From the cell containing the given text, extract its center point as [x, y] coordinate. 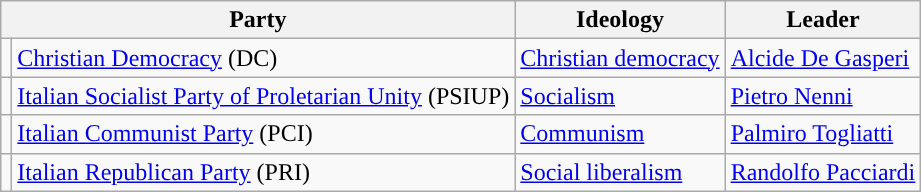
Italian Communist Party (PCI) [264, 134]
Communism [620, 134]
Christian democracy [620, 58]
Ideology [620, 20]
Italian Socialist Party of Proletarian Unity (PSIUP) [264, 96]
Leader [823, 20]
Alcide De Gasperi [823, 58]
Socialism [620, 96]
Randolfo Pacciardi [823, 172]
Pietro Nenni [823, 96]
Palmiro Togliatti [823, 134]
Christian Democracy (DC) [264, 58]
Social liberalism [620, 172]
Italian Republican Party (PRI) [264, 172]
Party [258, 20]
